From the cell containing the given text, extract its center point as [X, Y] coordinate. 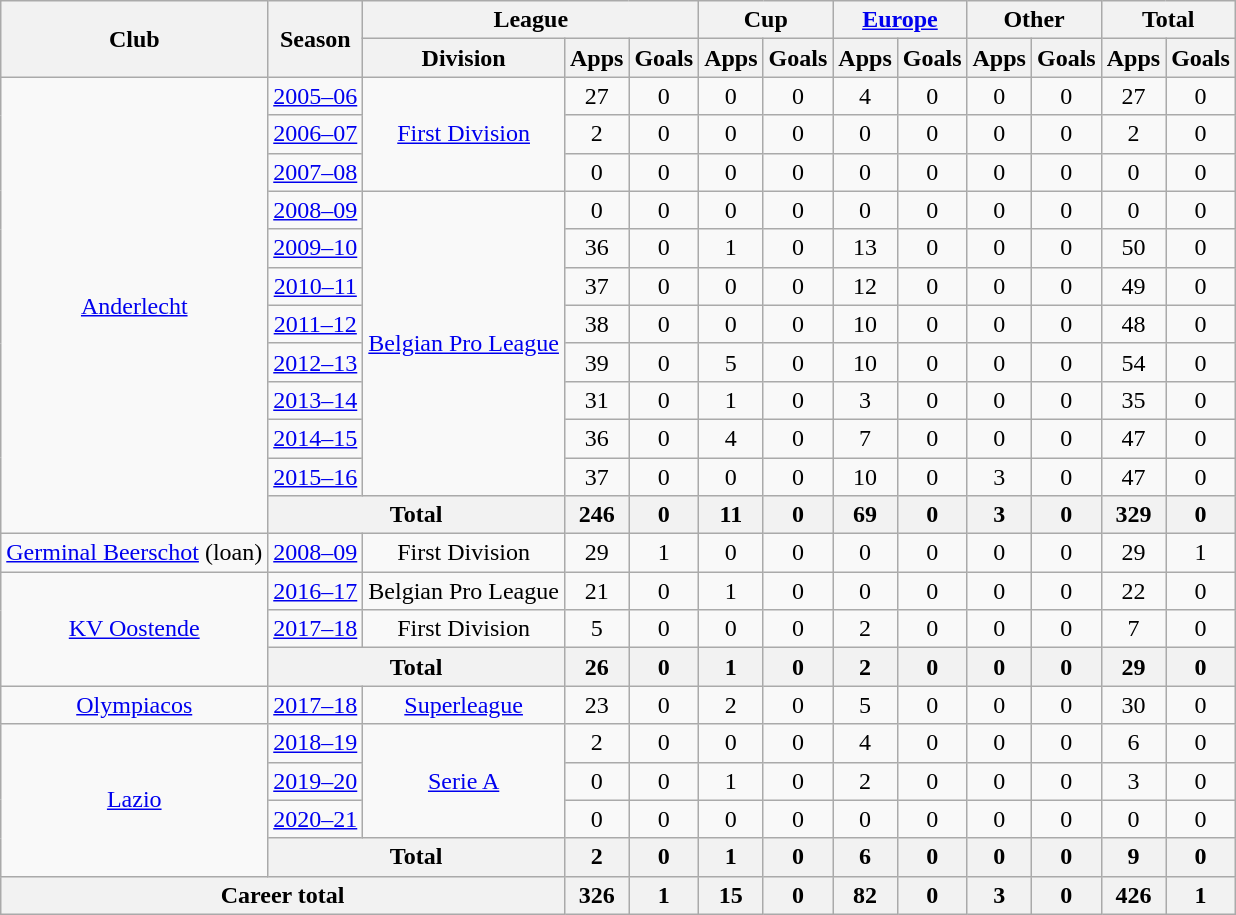
Career total [283, 895]
329 [1133, 515]
48 [1133, 324]
39 [596, 362]
Season [316, 39]
426 [1133, 895]
Olympiacos [134, 705]
21 [596, 591]
2009–10 [316, 248]
2019–20 [316, 781]
82 [865, 895]
2016–17 [316, 591]
15 [731, 895]
Serie A [464, 781]
KV Oostende [134, 629]
2006–07 [316, 134]
38 [596, 324]
13 [865, 248]
2015–16 [316, 477]
Lazio [134, 800]
Germinal Beerschot (loan) [134, 553]
Other [1034, 20]
30 [1133, 705]
2011–12 [316, 324]
31 [596, 400]
Anderlecht [134, 306]
Club [134, 39]
2010–11 [316, 286]
2014–15 [316, 438]
2007–08 [316, 172]
9 [1133, 857]
22 [1133, 591]
2012–13 [316, 362]
11 [731, 515]
23 [596, 705]
246 [596, 515]
2020–21 [316, 819]
54 [1133, 362]
2013–14 [316, 400]
326 [596, 895]
26 [596, 667]
35 [1133, 400]
Superleague [464, 705]
2005–06 [316, 96]
Division [464, 58]
Cup [766, 20]
49 [1133, 286]
League [531, 20]
50 [1133, 248]
12 [865, 286]
69 [865, 515]
Europe [900, 20]
2018–19 [316, 743]
